Output the (x, y) coordinate of the center of the cell containing the given text.  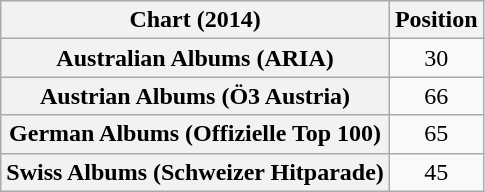
66 (436, 96)
30 (436, 58)
Chart (2014) (196, 20)
Austrian Albums (Ö3 Austria) (196, 96)
Australian Albums (ARIA) (196, 58)
Swiss Albums (Schweizer Hitparade) (196, 172)
65 (436, 134)
45 (436, 172)
German Albums (Offizielle Top 100) (196, 134)
Position (436, 20)
